Scan for the cell matching the given text and deliver its [X, Y] coordinate at center. 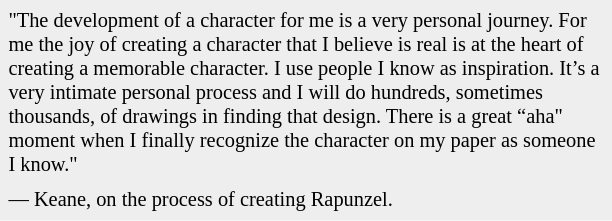
— Keane, on the process of creating Rapunzel. [306, 200]
